Scan for the cell matching the given text and deliver its [X, Y] coordinate at center. 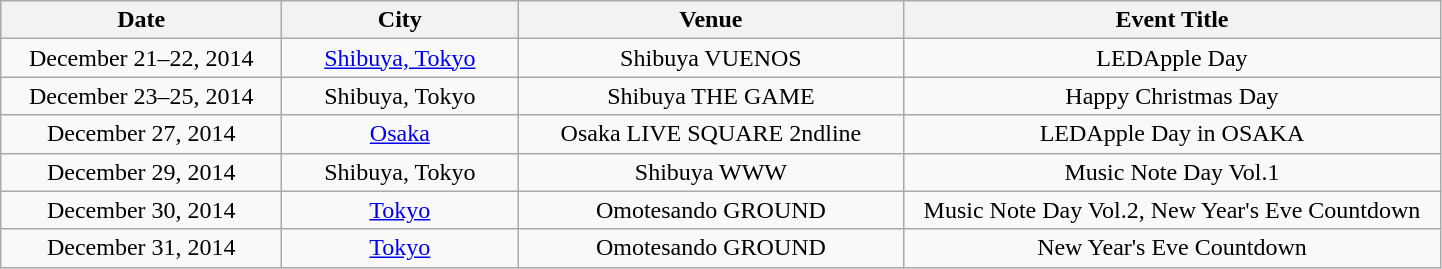
December 31, 2014 [142, 248]
December 30, 2014 [142, 210]
Date [142, 20]
New Year's Eve Countdown [1172, 248]
LEDApple Day [1172, 58]
December 21–22, 2014 [142, 58]
Shibuya VUENOS [711, 58]
Happy Christmas Day [1172, 96]
Shibuya THE GAME [711, 96]
December 23–25, 2014 [142, 96]
Venue [711, 20]
December 29, 2014 [142, 172]
City [400, 20]
Shibuya WWW [711, 172]
December 27, 2014 [142, 134]
Osaka LIVE SQUARE 2ndline [711, 134]
Music Note Day Vol.1 [1172, 172]
Osaka [400, 134]
LEDApple Day in OSAKA [1172, 134]
Music Note Day Vol.2, New Year's Eve Countdown [1172, 210]
Event Title [1172, 20]
